Detect which cell encompasses the target text, then output its (x, y) center coordinate. 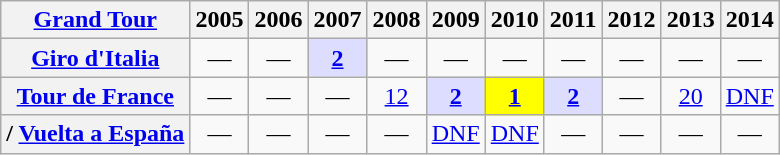
2007 (338, 20)
Giro d'Italia (96, 58)
2011 (573, 20)
2014 (750, 20)
2010 (514, 20)
Tour de France (96, 96)
Grand Tour (96, 20)
12 (396, 96)
1 (514, 96)
2012 (632, 20)
2008 (396, 20)
/ Vuelta a España (96, 134)
2013 (690, 20)
20 (690, 96)
2009 (456, 20)
2005 (220, 20)
2006 (278, 20)
